Search for the cell housing the specified text and yield its (X, Y) center coordinate. 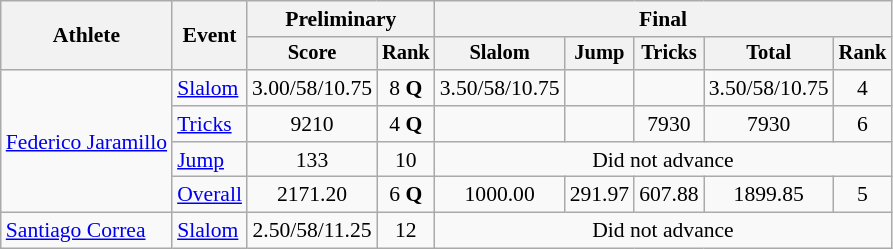
291.97 (600, 195)
Preliminary (341, 19)
Event (210, 36)
4 (863, 88)
3.00/58/10.75 (312, 88)
12 (406, 231)
607.88 (668, 195)
1899.85 (769, 195)
5 (863, 195)
8 Q (406, 88)
2.50/58/11.25 (312, 231)
133 (312, 160)
10 (406, 160)
Federico Jaramillo (86, 141)
Santiago Correa (86, 231)
2171.20 (312, 195)
4 Q (406, 124)
9210 (312, 124)
Score (312, 54)
Total (769, 54)
Athlete (86, 36)
6 Q (406, 195)
1000.00 (500, 195)
Overall (210, 195)
Final (664, 19)
6 (863, 124)
